Capture the cell that displays the provided text and extract its [x, y] central coordinate. 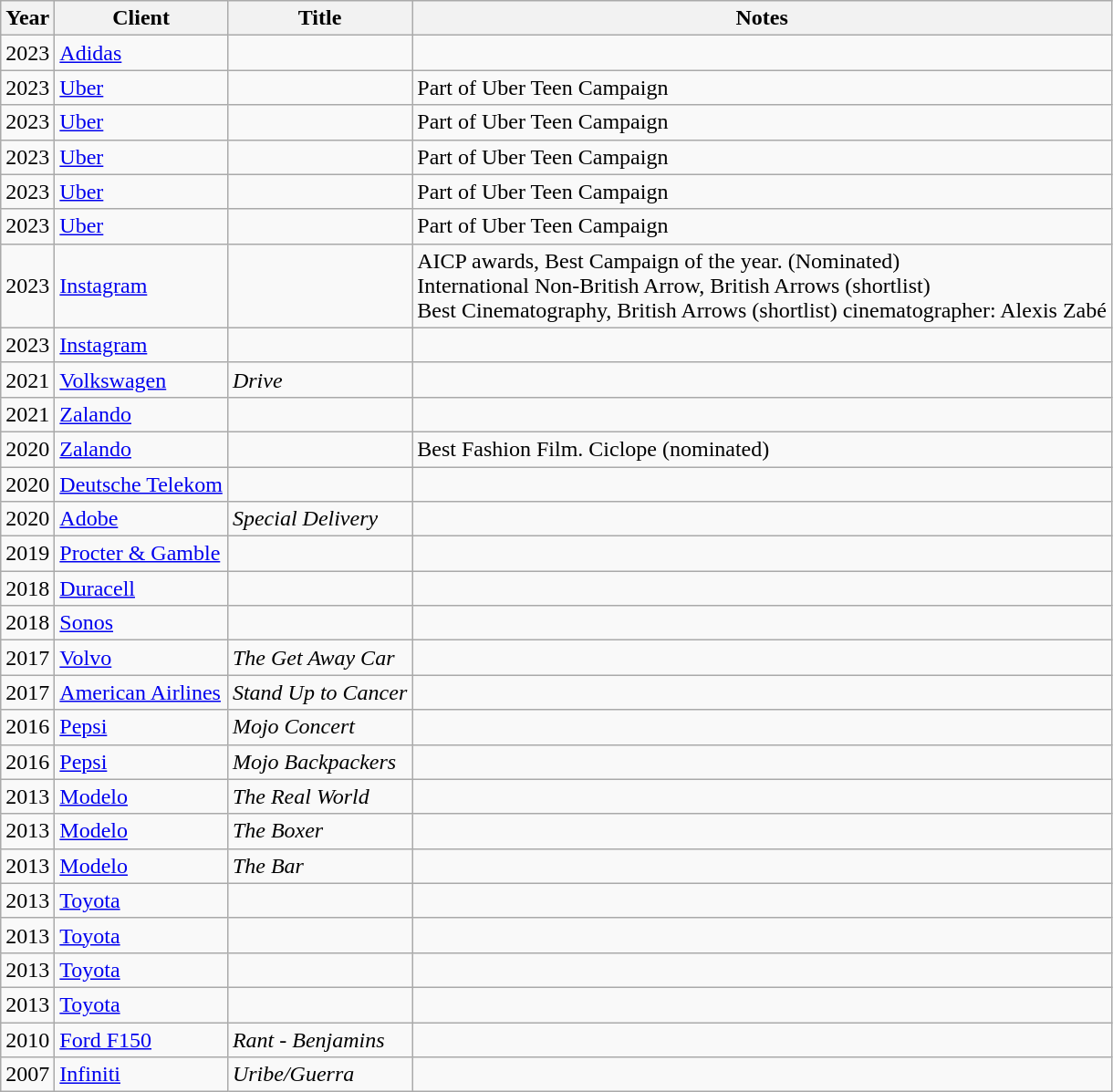
Year [27, 18]
Procter & Gamble [141, 554]
Client [141, 18]
Ford F150 [141, 1039]
Volvo [141, 658]
Rant - Benjamins [319, 1039]
Sonos [141, 623]
Duracell [141, 588]
The Boxer [319, 831]
American Airlines [141, 692]
Title [319, 18]
The Get Away Car [319, 658]
Drive [319, 380]
Best Fashion Film. Ciclope (nominated) [763, 449]
2007 [27, 1075]
Adobe [141, 519]
The Real World [319, 796]
Special Delivery [319, 519]
Infiniti [141, 1075]
Mojo Concert [319, 727]
The Bar [319, 866]
2019 [27, 554]
Stand Up to Cancer [319, 692]
Uribe/Guerra [319, 1075]
Notes [763, 18]
Adidas [141, 53]
Volkswagen [141, 380]
Deutsche Telekom [141, 484]
Mojo Backpackers [319, 762]
2010 [27, 1039]
